Pinpoint the cell where the given text exists, returning its (x, y) midpoint coordinate. 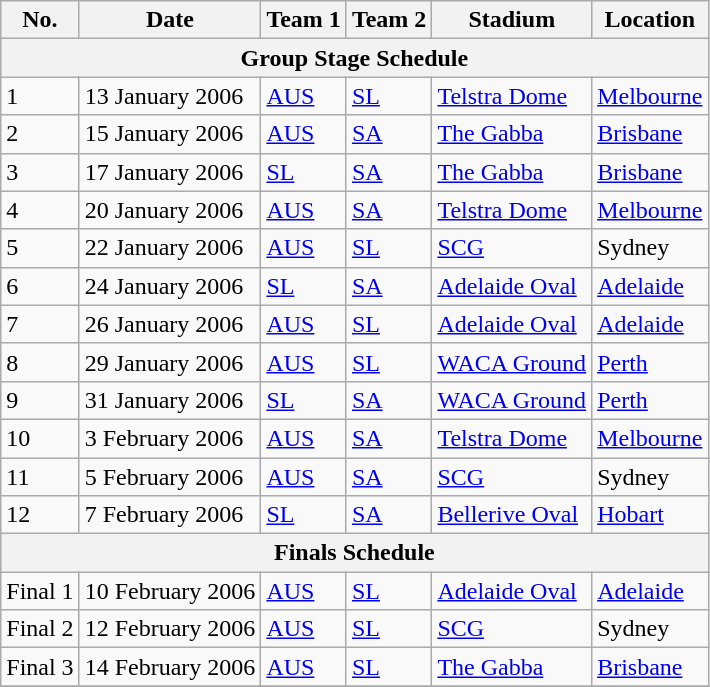
No. (40, 20)
1 (40, 96)
8 (40, 362)
Date (170, 20)
2 (40, 134)
20 January 2006 (170, 210)
12 (40, 515)
5 (40, 248)
9 (40, 400)
10 (40, 438)
22 January 2006 (170, 248)
Team 1 (304, 20)
Final 2 (40, 629)
7 (40, 324)
31 January 2006 (170, 400)
Bellerive Oval (512, 515)
10 February 2006 (170, 591)
3 February 2006 (170, 438)
Group Stage Schedule (354, 58)
4 (40, 210)
5 February 2006 (170, 477)
Team 2 (389, 20)
6 (40, 286)
26 January 2006 (170, 324)
Final 3 (40, 667)
17 January 2006 (170, 172)
29 January 2006 (170, 362)
12 February 2006 (170, 629)
Final 1 (40, 591)
14 February 2006 (170, 667)
Location (650, 20)
24 January 2006 (170, 286)
Stadium (512, 20)
15 January 2006 (170, 134)
Finals Schedule (354, 553)
Hobart (650, 515)
3 (40, 172)
7 February 2006 (170, 515)
11 (40, 477)
13 January 2006 (170, 96)
